Capture the cell that displays the provided text and extract its (x, y) central coordinate. 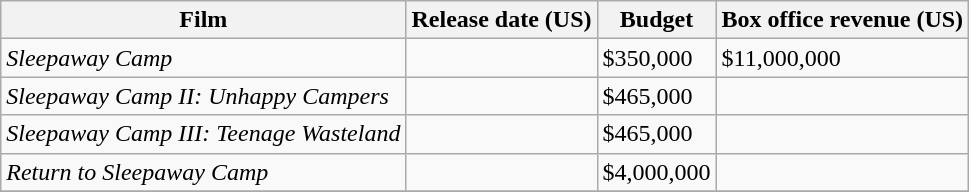
Return to Sleepaway Camp (204, 172)
Sleepaway Camp III: Teenage Wasteland (204, 134)
$350,000 (656, 58)
Release date (US) (502, 20)
Budget (656, 20)
$4,000,000 (656, 172)
Sleepaway Camp II: Unhappy Campers (204, 96)
$11,000,000 (842, 58)
Sleepaway Camp (204, 58)
Film (204, 20)
Box office revenue (US) (842, 20)
